Determine the (x, y) coordinate at the center of the cell enclosing the given text.  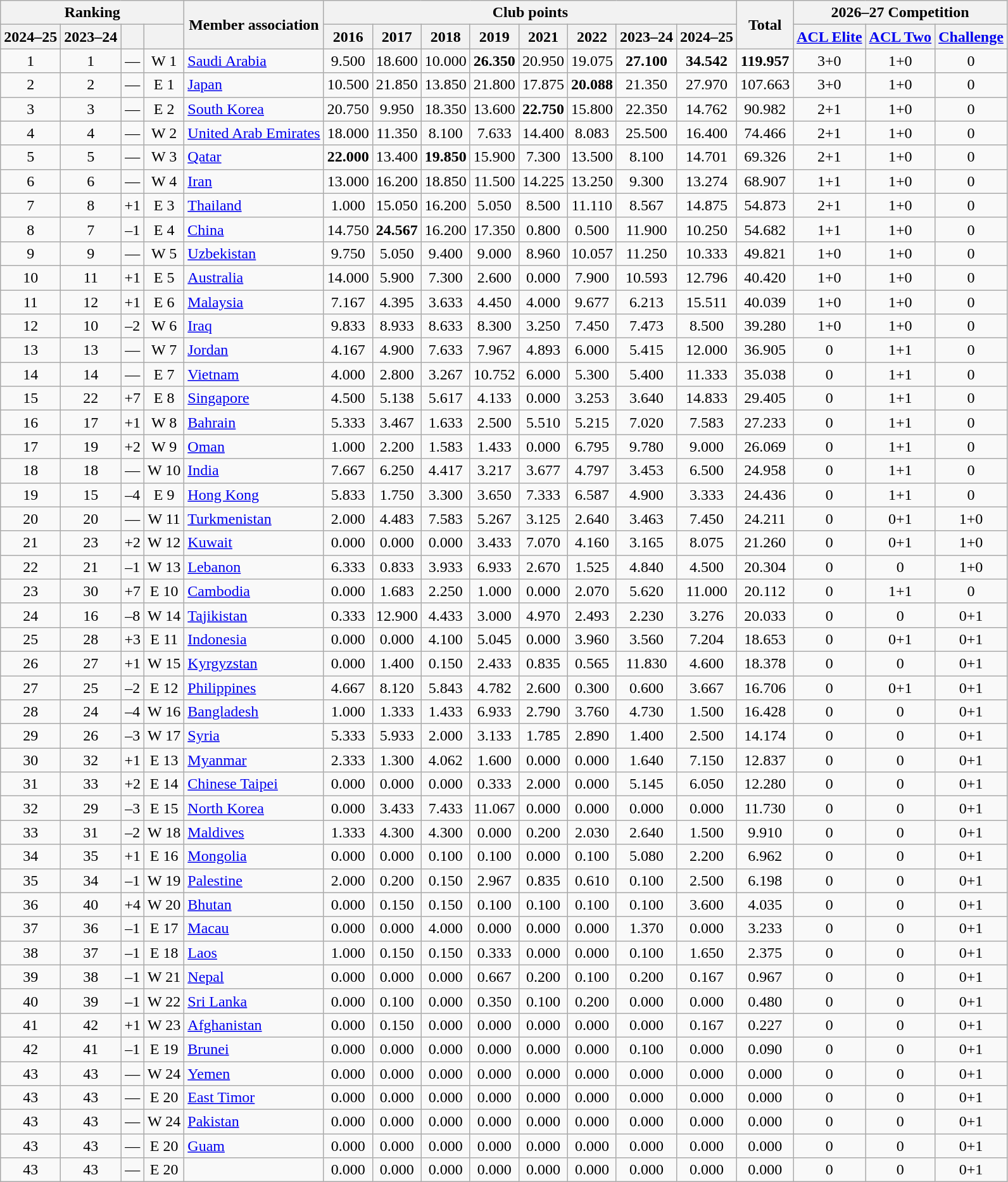
4.100 (446, 639)
24.567 (396, 229)
7.333 (543, 495)
21.350 (646, 85)
3.650 (494, 495)
8.083 (591, 133)
5.617 (446, 398)
7.167 (348, 302)
13.000 (348, 181)
8.633 (446, 326)
7.967 (494, 350)
6.795 (591, 447)
5.510 (543, 423)
Brunei (254, 1049)
6.587 (591, 495)
3.633 (446, 302)
9.400 (446, 253)
Australia (254, 277)
Bhutan (254, 905)
14.701 (707, 157)
24.436 (765, 495)
Uzbekistan (254, 253)
4.417 (446, 471)
4.483 (396, 519)
W 16 (163, 712)
54.873 (765, 205)
5.145 (646, 784)
22.750 (543, 109)
21.800 (494, 85)
9.677 (591, 302)
Ranking (92, 13)
11.000 (707, 591)
9.910 (765, 832)
Myanmar (254, 760)
4.395 (396, 302)
Qatar (254, 157)
18.653 (765, 639)
7.020 (646, 423)
3.253 (591, 398)
18.000 (348, 133)
E 13 (163, 760)
E 1 (163, 85)
68.907 (765, 181)
8.960 (543, 253)
3.640 (646, 398)
7.900 (591, 277)
W 3 (163, 157)
7.070 (543, 543)
1.600 (494, 760)
3.276 (707, 615)
E 2 (163, 109)
3.217 (494, 471)
22.000 (348, 157)
11.110 (591, 205)
Jordan (254, 350)
North Korea (254, 808)
11.250 (646, 253)
14.762 (707, 109)
9.950 (396, 109)
0.480 (765, 1001)
14.174 (765, 736)
6.198 (765, 880)
13.400 (396, 157)
2.493 (591, 615)
W 9 (163, 447)
3.267 (446, 374)
E 14 (163, 784)
40.420 (765, 277)
5.215 (591, 423)
Guam (254, 1146)
5.843 (446, 687)
74.466 (765, 133)
10.000 (446, 61)
10.250 (707, 229)
India (254, 471)
40.039 (765, 302)
13.274 (707, 181)
1.583 (446, 447)
119.957 (765, 61)
54.682 (765, 229)
Pakistan (254, 1122)
W 23 (163, 1025)
21.850 (396, 85)
2021 (543, 37)
0.300 (591, 687)
18.850 (446, 181)
W 20 (163, 905)
20.950 (543, 61)
Challenge (971, 37)
11.500 (494, 181)
Vietnam (254, 374)
Hong Kong (254, 495)
14.000 (348, 277)
5.080 (646, 856)
5.267 (494, 519)
Oman (254, 447)
0.565 (591, 663)
3.300 (446, 495)
W 5 (163, 253)
10.593 (646, 277)
2026–27 Competition (900, 13)
9.833 (348, 326)
8.120 (396, 687)
W 14 (163, 615)
Turkmenistan (254, 519)
0.500 (591, 229)
South Korea (254, 109)
1.633 (446, 423)
E 10 (163, 591)
8.075 (707, 543)
15.050 (396, 205)
18.350 (446, 109)
9.500 (348, 61)
0.667 (494, 977)
29.405 (765, 398)
39.280 (765, 326)
W 13 (163, 567)
35.038 (765, 374)
Bangladesh (254, 712)
2022 (591, 37)
3.165 (646, 543)
2.800 (396, 374)
E 18 (163, 953)
2.890 (591, 736)
19.850 (446, 157)
11.830 (646, 663)
8.933 (396, 326)
12.000 (707, 350)
0.600 (646, 687)
W 17 (163, 736)
6.213 (646, 302)
2017 (396, 37)
Iraq (254, 326)
3.933 (446, 567)
2.333 (348, 760)
China (254, 229)
1.750 (396, 495)
Nepal (254, 977)
12.837 (765, 760)
11.900 (646, 229)
W 12 (163, 543)
W 7 (163, 350)
14.875 (707, 205)
1.525 (591, 567)
49.821 (765, 253)
7.150 (707, 760)
10.752 (494, 374)
E 5 (163, 277)
24.958 (765, 471)
15.800 (591, 109)
Thailand (254, 205)
27.100 (646, 61)
Chinese Taipei (254, 784)
11.067 (494, 808)
–8 (133, 615)
W 4 (163, 181)
Iran (254, 181)
Mongolia (254, 856)
3.600 (707, 905)
W 1 (163, 61)
5.415 (646, 350)
15.511 (707, 302)
E 19 (163, 1049)
10.333 (707, 253)
E 11 (163, 639)
6.962 (765, 856)
16.706 (765, 687)
3.667 (707, 687)
3.333 (707, 495)
20.088 (591, 85)
3.133 (494, 736)
0.227 (765, 1025)
69.326 (765, 157)
Indonesia (254, 639)
3.000 (494, 615)
E 16 (163, 856)
4.840 (646, 567)
19.075 (591, 61)
Bahrain (254, 423)
34.542 (707, 61)
W 8 (163, 423)
0.800 (543, 229)
W 22 (163, 1001)
Maldives (254, 832)
16.428 (765, 712)
3.760 (591, 712)
5.300 (591, 374)
4.062 (446, 760)
4.133 (494, 398)
107.663 (765, 85)
Afghanistan (254, 1025)
0.090 (765, 1049)
27.233 (765, 423)
8.567 (646, 205)
26.350 (494, 61)
11.333 (707, 374)
9.300 (646, 181)
5.620 (646, 591)
E 8 (163, 398)
7.433 (446, 808)
4.730 (646, 712)
E 17 (163, 929)
+4 (133, 905)
East Timor (254, 1098)
Syria (254, 736)
6.500 (707, 471)
5.833 (348, 495)
17.875 (543, 85)
14.833 (707, 398)
1.683 (396, 591)
2.230 (646, 615)
Tajikistan (254, 615)
16.400 (707, 133)
1.785 (543, 736)
7.473 (646, 326)
E 6 (163, 302)
2019 (494, 37)
W 15 (163, 663)
22.350 (646, 109)
6.250 (396, 471)
20.304 (765, 567)
2.433 (494, 663)
5.400 (646, 374)
2016 (348, 37)
Member association (254, 25)
17.350 (494, 229)
0.610 (591, 880)
1.300 (396, 760)
20.033 (765, 615)
2.967 (494, 880)
14.750 (348, 229)
7.667 (348, 471)
4.667 (348, 687)
W 10 (163, 471)
E 9 (163, 495)
+3 (133, 639)
W 6 (163, 326)
10.057 (591, 253)
3.467 (396, 423)
Macau (254, 929)
0.833 (396, 567)
3.250 (543, 326)
14.400 (543, 133)
0.350 (494, 1001)
ACL Two (900, 37)
25.500 (646, 133)
10.500 (348, 85)
2.375 (765, 953)
27.970 (707, 85)
9.780 (646, 447)
E 12 (163, 687)
13.250 (591, 181)
Malaysia (254, 302)
13.600 (494, 109)
36.905 (765, 350)
W 2 (163, 133)
2.070 (591, 591)
8.300 (494, 326)
4.167 (348, 350)
4.600 (707, 663)
W 11 (163, 519)
6.333 (348, 567)
7.204 (707, 639)
11.730 (765, 808)
Kyrgyzstan (254, 663)
18.378 (765, 663)
4.970 (543, 615)
12.900 (396, 615)
13.500 (591, 157)
24.211 (765, 519)
0.967 (765, 977)
14.225 (543, 181)
E 15 (163, 808)
W 21 (163, 977)
Kuwait (254, 543)
20.112 (765, 591)
W 18 (163, 832)
21.260 (765, 543)
4.035 (765, 905)
4.160 (591, 543)
E 4 (163, 229)
3.233 (765, 929)
Sri Lanka (254, 1001)
Lebanon (254, 567)
20.750 (348, 109)
Yemen (254, 1074)
13.850 (446, 85)
Palestine (254, 880)
1.370 (646, 929)
W 19 (163, 880)
Club points (530, 13)
18.600 (396, 61)
Total (765, 25)
4.782 (494, 687)
5.900 (396, 277)
3.960 (591, 639)
United Arab Emirates (254, 133)
4.797 (591, 471)
3.560 (646, 639)
2.790 (543, 712)
12.796 (707, 277)
E 3 (163, 205)
3.463 (646, 519)
4.433 (446, 615)
5.138 (396, 398)
5.933 (396, 736)
ACL Elite (829, 37)
1.650 (707, 953)
Philippines (254, 687)
5.045 (494, 639)
12.280 (765, 784)
6.050 (707, 784)
3.677 (543, 471)
11.350 (396, 133)
15.900 (494, 157)
Singapore (254, 398)
2018 (446, 37)
2.250 (446, 591)
90.982 (765, 109)
E 7 (163, 374)
1.640 (646, 760)
4.893 (543, 350)
Cambodia (254, 591)
Laos (254, 953)
2.030 (591, 832)
2.670 (543, 567)
Japan (254, 85)
3.125 (543, 519)
9.750 (348, 253)
4.450 (494, 302)
26.069 (765, 447)
Saudi Arabia (254, 61)
3.453 (646, 471)
